Identify which cell holds the provided text, then report its (X, Y) central coordinate. 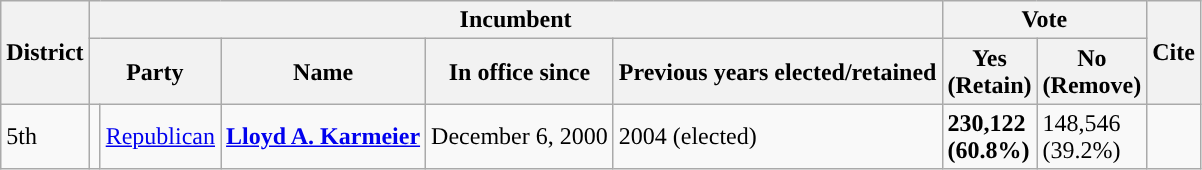
Name (324, 72)
5th (45, 136)
148,546(39.2%) (1092, 136)
Incumbent (516, 20)
Previous years elected/retained (778, 72)
Yes(Retain) (990, 72)
2004 (elected) (778, 136)
December 6, 2000 (520, 136)
Republican (160, 136)
Vote (1044, 20)
230,122(60.8%) (990, 136)
District (45, 52)
Party (154, 72)
Lloyd A. Karmeier (324, 136)
In office since (520, 72)
No(Remove) (1092, 72)
Cite (1174, 52)
